Identify which cell holds the provided text, then report its [X, Y] central coordinate. 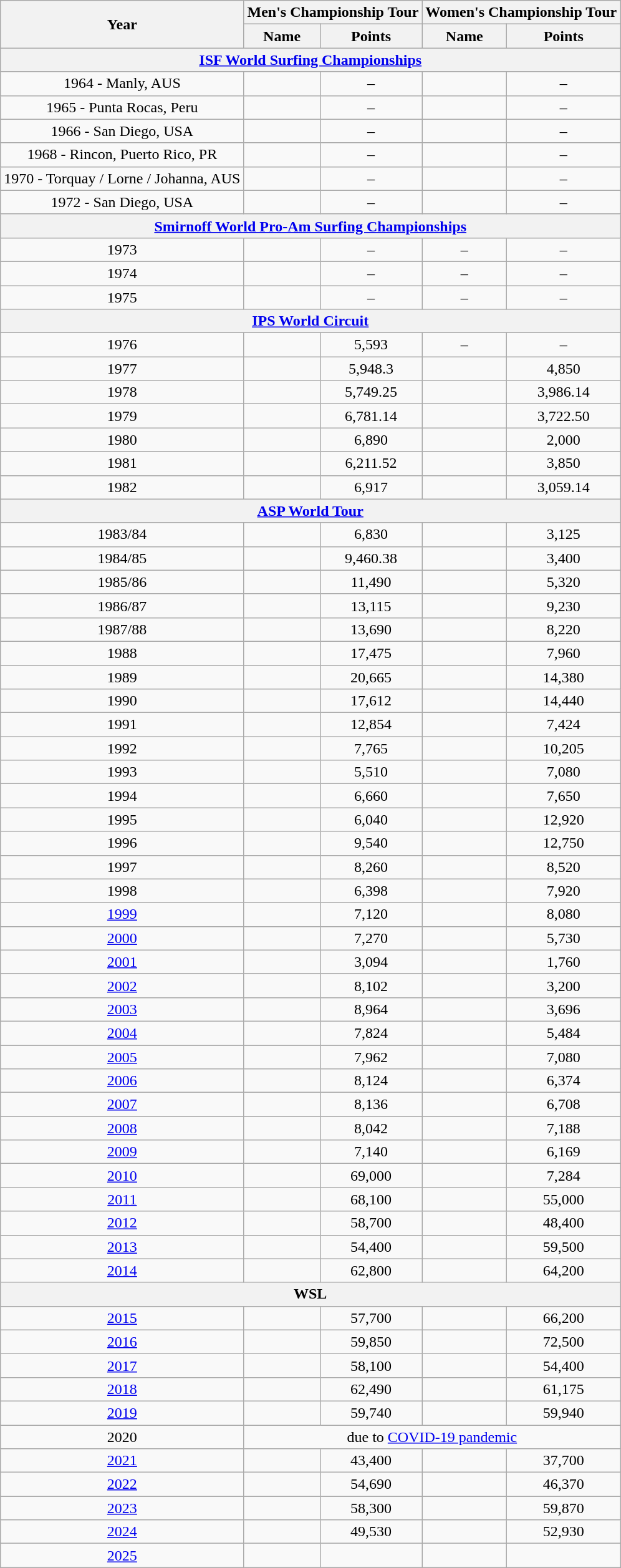
1972 - San Diego, USA [122, 202]
6,917 [371, 487]
20,665 [371, 677]
1989 [122, 677]
6,169 [564, 1152]
1986/87 [122, 606]
1992 [122, 748]
8,520 [564, 867]
1979 [122, 416]
1,760 [564, 962]
58,100 [371, 1365]
54,690 [371, 1484]
2001 [122, 962]
7,962 [371, 1057]
6,374 [564, 1081]
48,400 [564, 1223]
8,080 [564, 914]
59,500 [564, 1247]
5,320 [564, 582]
7,140 [371, 1152]
2006 [122, 1081]
1990 [122, 701]
2021 [122, 1461]
1998 [122, 891]
Women's Championship Tour [521, 12]
1993 [122, 772]
62,800 [371, 1270]
8,260 [371, 867]
WSL [310, 1294]
68,100 [371, 1199]
72,500 [564, 1342]
5,948.3 [371, 369]
7,424 [564, 725]
2012 [122, 1223]
5,730 [564, 938]
5,484 [564, 1033]
10,205 [564, 748]
11,490 [371, 582]
3,059.14 [564, 487]
ASP World Tour [310, 511]
49,530 [371, 1532]
2007 [122, 1105]
3,850 [564, 463]
1974 [122, 273]
59,850 [371, 1342]
1970 - Torquay / Lorne / Johanna, AUS [122, 178]
2,000 [564, 440]
8,964 [371, 1009]
1996 [122, 843]
2005 [122, 1057]
6,890 [371, 440]
6,040 [371, 820]
7,824 [371, 1033]
3,722.50 [564, 416]
7,284 [564, 1176]
3,986.14 [564, 392]
12,854 [371, 725]
2009 [122, 1152]
1994 [122, 796]
1983/84 [122, 535]
6,660 [371, 796]
1984/85 [122, 558]
55,000 [564, 1199]
Smirnoff World Pro-Am Surfing Championships [310, 226]
5,510 [371, 772]
62,490 [371, 1389]
9,460.38 [371, 558]
2008 [122, 1128]
14,380 [564, 677]
59,870 [564, 1508]
7,920 [564, 891]
6,781.14 [371, 416]
1965 - Punta Rocas, Peru [122, 107]
2002 [122, 985]
5,749.25 [371, 392]
1988 [122, 653]
6,211.52 [371, 463]
2023 [122, 1508]
46,370 [564, 1484]
13,115 [371, 606]
1995 [122, 820]
12,750 [564, 843]
12,920 [564, 820]
2011 [122, 1199]
2014 [122, 1270]
3,696 [564, 1009]
37,700 [564, 1461]
1999 [122, 914]
64,200 [564, 1270]
2003 [122, 1009]
ISF World Surfing Championships [310, 60]
1985/86 [122, 582]
8,220 [564, 629]
1968 - Rincon, Puerto Rico, PR [122, 155]
1978 [122, 392]
3,094 [371, 962]
52,930 [564, 1532]
2016 [122, 1342]
2000 [122, 938]
3,400 [564, 558]
2020 [122, 1436]
17,475 [371, 653]
2024 [122, 1532]
2010 [122, 1176]
6,830 [371, 535]
2017 [122, 1365]
17,612 [371, 701]
7,960 [564, 653]
2025 [122, 1556]
13,690 [371, 629]
2013 [122, 1247]
1973 [122, 249]
57,700 [371, 1318]
9,540 [371, 843]
7,650 [564, 796]
7,188 [564, 1128]
1966 - San Diego, USA [122, 131]
1997 [122, 867]
3,125 [564, 535]
1991 [122, 725]
IPS World Circuit [310, 321]
14,440 [564, 701]
9,230 [564, 606]
4,850 [564, 369]
1980 [122, 440]
1981 [122, 463]
59,940 [564, 1413]
5,593 [371, 345]
6,708 [564, 1105]
66,200 [564, 1318]
6,398 [371, 891]
1982 [122, 487]
58,700 [371, 1223]
58,300 [371, 1508]
2015 [122, 1318]
8,136 [371, 1105]
2022 [122, 1484]
1987/88 [122, 629]
2004 [122, 1033]
1975 [122, 298]
1977 [122, 369]
8,124 [371, 1081]
1976 [122, 345]
2019 [122, 1413]
69,000 [371, 1176]
due to COVID-19 pandemic [432, 1436]
8,042 [371, 1128]
Year [122, 24]
1964 - Manly, AUS [122, 84]
7,270 [371, 938]
8,102 [371, 985]
61,175 [564, 1389]
43,400 [371, 1461]
Men's Championship Tour [333, 12]
7,120 [371, 914]
2018 [122, 1389]
3,200 [564, 985]
59,740 [371, 1413]
7,765 [371, 748]
